Provide the (x, y) coordinate of the cell's center where the given text is located.  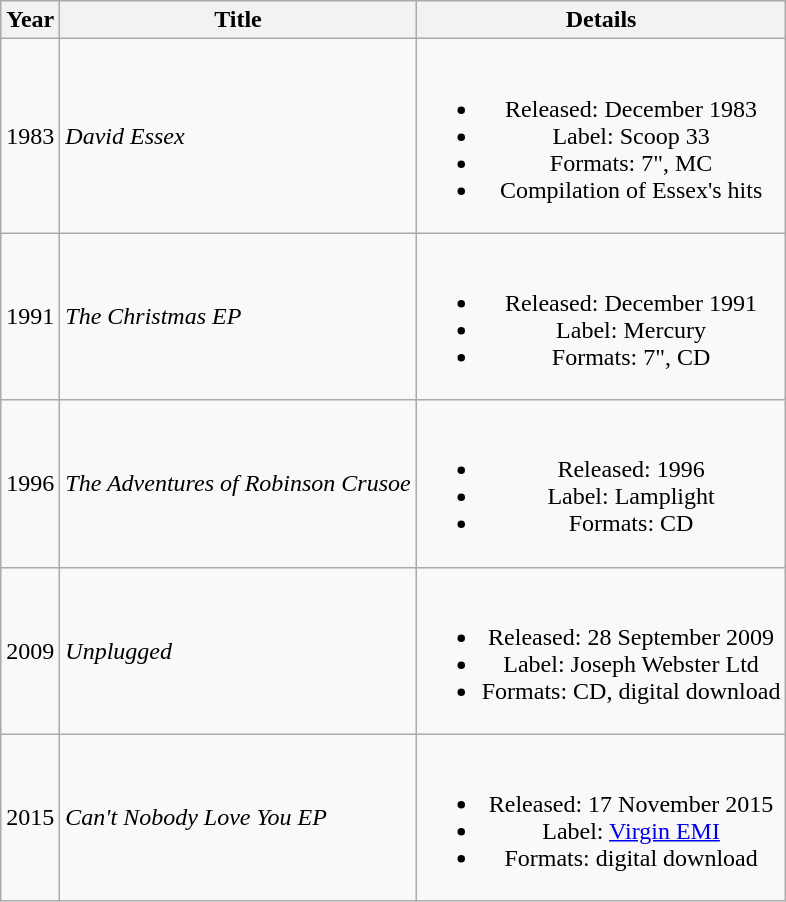
Details (601, 20)
Can't Nobody Love You EP (238, 818)
Released: December 1991Label: MercuryFormats: 7", CD (601, 316)
2015 (30, 818)
Released: 17 November 2015Label: Virgin EMIFormats: digital download (601, 818)
2009 (30, 650)
Title (238, 20)
1983 (30, 136)
The Adventures of Robinson Crusoe (238, 484)
The Christmas EP (238, 316)
David Essex (238, 136)
1996 (30, 484)
Unplugged (238, 650)
1991 (30, 316)
Released: 1996Label: LamplightFormats: CD (601, 484)
Released: 28 September 2009Label: Joseph Webster LtdFormats: CD, digital download (601, 650)
Year (30, 20)
Released: December 1983Label: Scoop 33Formats: 7", MCCompilation of Essex's hits (601, 136)
